Return (x, y) of the center of cell containing provided text 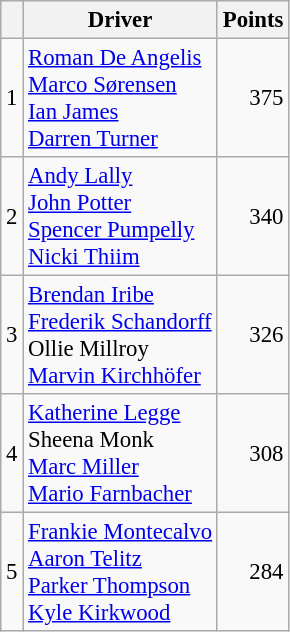
3 (12, 336)
1 (12, 98)
326 (252, 336)
4 (12, 454)
375 (252, 98)
Brendan Iribe Frederik Schandorff Ollie Millroy Marvin Kirchhöfer (120, 336)
2 (12, 216)
Andy Lally John Potter Spencer Pumpelly Nicki Thiim (120, 216)
Driver (120, 20)
340 (252, 216)
Roman De Angelis Marco Sørensen Ian James Darren Turner (120, 98)
308 (252, 454)
Katherine Legge Sheena Monk Marc Miller Mario Farnbacher (120, 454)
Frankie Montecalvo Aaron Telitz Parker Thompson Kyle Kirkwood (120, 572)
Points (252, 20)
5 (12, 572)
284 (252, 572)
